Find where the given text appears and provide that cell's center as [x, y] coordinate. 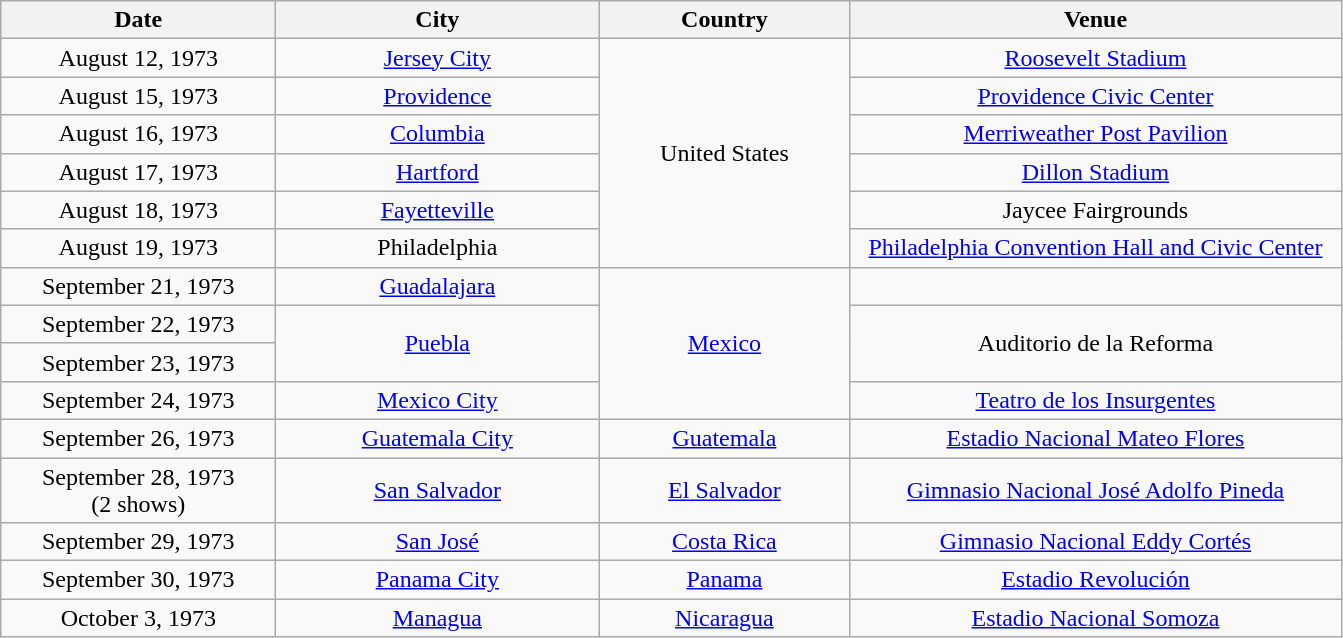
Nicaragua [724, 618]
Date [138, 20]
Country [724, 20]
United States [724, 153]
September 24, 1973 [138, 400]
Jersey City [438, 58]
August 19, 1973 [138, 248]
Managua [438, 618]
September 30, 1973 [138, 580]
Philadelphia [438, 248]
Mexico City [438, 400]
Panama City [438, 580]
August 16, 1973 [138, 134]
Teatro de los Insurgentes [1096, 400]
Merriweather Post Pavilion [1096, 134]
Dillon Stadium [1096, 172]
Jaycee Fairgrounds [1096, 210]
August 15, 1973 [138, 96]
September 28, 1973(2 shows) [138, 490]
Gimnasio Nacional José Adolfo Pineda [1096, 490]
Guatemala [724, 438]
Fayetteville [438, 210]
San José [438, 542]
August 12, 1973 [138, 58]
Guadalajara [438, 286]
August 17, 1973 [138, 172]
Guatemala City [438, 438]
Auditorio de la Reforma [1096, 343]
Philadelphia Convention Hall and Civic Center [1096, 248]
Mexico [724, 343]
Providence [438, 96]
September 29, 1973 [138, 542]
Venue [1096, 20]
El Salvador [724, 490]
September 21, 1973 [138, 286]
Panama [724, 580]
Costa Rica [724, 542]
September 23, 1973 [138, 362]
September 22, 1973 [138, 324]
Puebla [438, 343]
Columbia [438, 134]
City [438, 20]
Estadio Nacional Mateo Flores [1096, 438]
October 3, 1973 [138, 618]
Roosevelt Stadium [1096, 58]
Estadio Revolución [1096, 580]
September 26, 1973 [138, 438]
Providence Civic Center [1096, 96]
San Salvador [438, 490]
Gimnasio Nacional Eddy Cortés [1096, 542]
August 18, 1973 [138, 210]
Estadio Nacional Somoza [1096, 618]
Hartford [438, 172]
